Return the [X, Y] coordinate for the center point of the cell that contains the specified text.  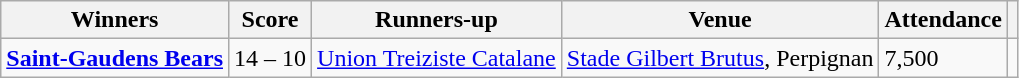
Saint-Gaudens Bears [115, 58]
Runners-up [437, 20]
Union Treiziste Catalane [437, 58]
Score [270, 20]
Stade Gilbert Brutus, Perpignan [720, 58]
Attendance [943, 20]
Winners [115, 20]
14 – 10 [270, 58]
Venue [720, 20]
7,500 [943, 58]
